Identify which cell holds the provided text, then report its [X, Y] central coordinate. 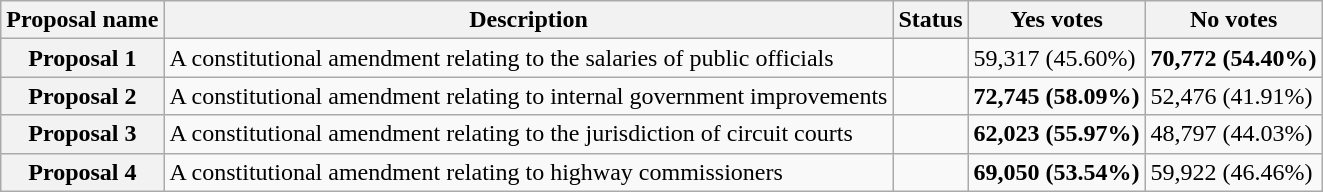
59,317 (45.60%) [1056, 58]
Proposal 3 [82, 134]
48,797 (44.03%) [1234, 134]
A constitutional amendment relating to the jurisdiction of circuit courts [528, 134]
A constitutional amendment relating to highway commissioners [528, 172]
Description [528, 20]
Proposal 2 [82, 96]
A constitutional amendment relating to the salaries of public officials [528, 58]
70,772 (54.40%) [1234, 58]
A constitutional amendment relating to internal government improvements [528, 96]
Proposal 4 [82, 172]
Yes votes [1056, 20]
52,476 (41.91%) [1234, 96]
No votes [1234, 20]
Status [930, 20]
Proposal name [82, 20]
72,745 (58.09%) [1056, 96]
62,023 (55.97%) [1056, 134]
59,922 (46.46%) [1234, 172]
Proposal 1 [82, 58]
69,050 (53.54%) [1056, 172]
